Identify which cell holds the provided text, then report its (x, y) central coordinate. 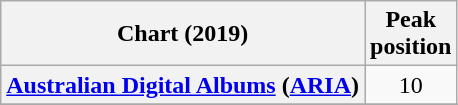
Peakposition (411, 34)
Chart (2019) (183, 34)
10 (411, 85)
Australian Digital Albums (ARIA) (183, 85)
